Locate the cell with the specified text and output its [X, Y] center coordinate. 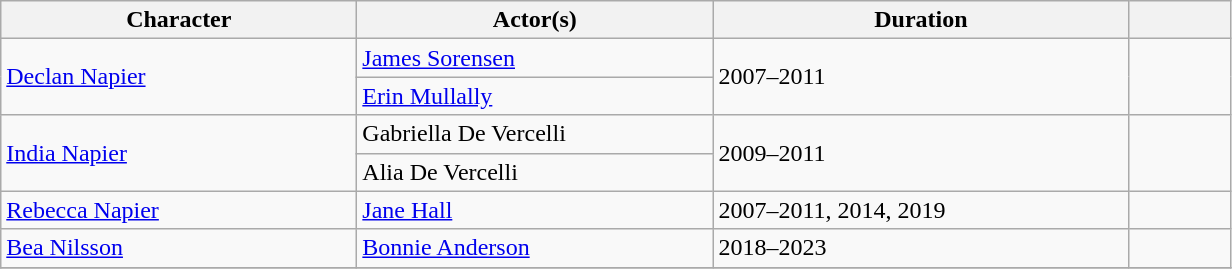
Gabriella De Vercelli [535, 134]
2009–2011 [921, 153]
2018–2023 [921, 248]
Character [179, 20]
James Sorensen [535, 58]
Erin Mullally [535, 96]
Declan Napier [179, 77]
Jane Hall [535, 210]
2007–2011 [921, 77]
Rebecca Napier [179, 210]
Bonnie Anderson [535, 248]
Duration [921, 20]
2007–2011, 2014, 2019 [921, 210]
Alia De Vercelli [535, 172]
Bea Nilsson [179, 248]
India Napier [179, 153]
Actor(s) [535, 20]
